Locate the cell with the specified text and output its (X, Y) center coordinate. 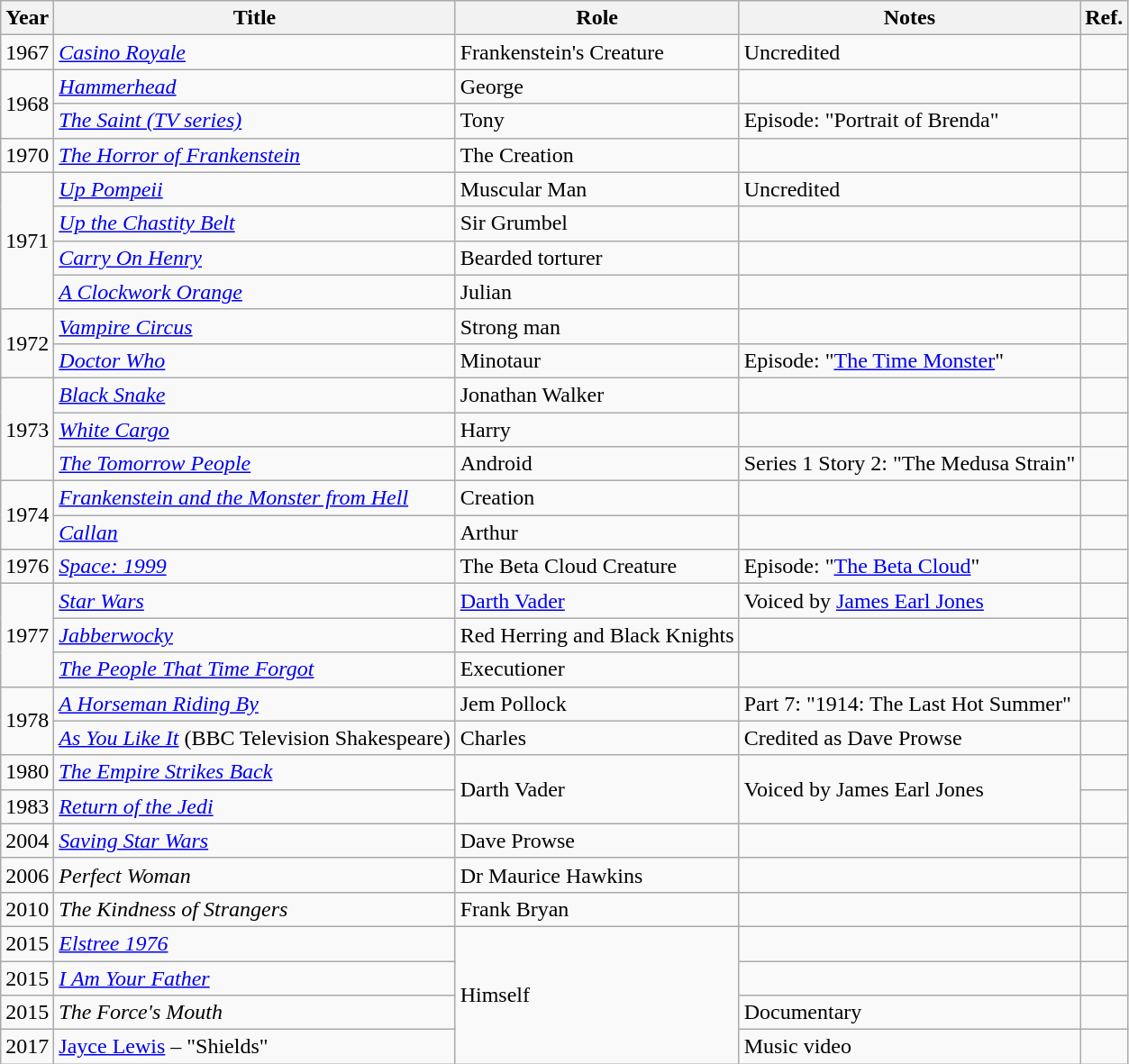
The Horror of Frankenstein (254, 155)
Space: 1999 (254, 567)
Carry On Henry (254, 258)
Star Wars (254, 601)
The Empire Strikes Back (254, 772)
Role (596, 18)
George (596, 86)
Part 7: "1914: The Last Hot Summer" (910, 704)
Executioner (596, 669)
The Force's Mouth (254, 1013)
1978 (27, 721)
Julian (596, 292)
2004 (27, 841)
Elstree 1976 (254, 943)
2010 (27, 909)
Creation (596, 498)
The Saint (TV series) (254, 121)
Sir Grumbel (596, 223)
Frankenstein and the Monster from Hell (254, 498)
Jonathan Walker (596, 395)
Perfect Woman (254, 875)
As You Like It (BBC Television Shakespeare) (254, 738)
Jayce Lewis – "Shields" (254, 1047)
Series 1 Story 2: "The Medusa Strain" (910, 464)
Frankenstein's Creature (596, 52)
White Cargo (254, 430)
Charles (596, 738)
Return of the Jedi (254, 806)
Credited as Dave Prowse (910, 738)
Arthur (596, 532)
The People That Time Forgot (254, 669)
The Creation (596, 155)
Android (596, 464)
Up Pompeii (254, 189)
Jem Pollock (596, 704)
Dave Prowse (596, 841)
Music video (910, 1047)
Saving Star Wars (254, 841)
Red Herring and Black Knights (596, 635)
1967 (27, 52)
Episode: "The Time Monster" (910, 360)
A Clockwork Orange (254, 292)
Casino Royale (254, 52)
I Am Your Father (254, 978)
Bearded torturer (596, 258)
Muscular Man (596, 189)
1972 (27, 343)
1970 (27, 155)
Frank Bryan (596, 909)
The Kindness of Strangers (254, 909)
1980 (27, 772)
1983 (27, 806)
Himself (596, 995)
1968 (27, 104)
Documentary (910, 1013)
Harry (596, 430)
Tony (596, 121)
1974 (27, 515)
2017 (27, 1047)
1976 (27, 567)
Vampire Circus (254, 326)
1973 (27, 429)
1977 (27, 635)
Title (254, 18)
Dr Maurice Hawkins (596, 875)
Doctor Who (254, 360)
Black Snake (254, 395)
1971 (27, 241)
Up the Chastity Belt (254, 223)
The Tomorrow People (254, 464)
Hammerhead (254, 86)
Year (27, 18)
A Horseman Riding By (254, 704)
Minotaur (596, 360)
Episode: "The Beta Cloud" (910, 567)
2006 (27, 875)
Notes (910, 18)
Ref. (1105, 18)
Episode: "Portrait of Brenda" (910, 121)
Strong man (596, 326)
Callan (254, 532)
Jabberwocky (254, 635)
The Beta Cloud Creature (596, 567)
